For the text-containing cell, return its midpoint in [x, y] coordinate format. 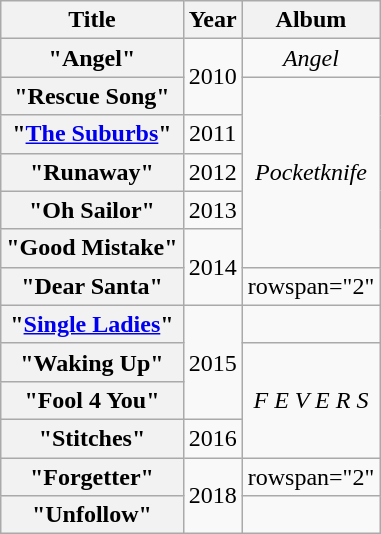
2010 [212, 77]
"Forgetter" [92, 477]
"Angel" [92, 58]
"Waking Up" [92, 362]
"Stitches" [92, 438]
Angel [311, 58]
"Rescue Song" [92, 96]
"Fool 4 You" [92, 400]
2015 [212, 362]
Pocketknife [311, 172]
"Unfollow" [92, 515]
"Dear Santa" [92, 286]
Album [311, 20]
"Runaway" [92, 172]
2012 [212, 172]
2018 [212, 496]
Title [92, 20]
F E V E R S [311, 400]
"Good Mistake" [92, 248]
2011 [212, 134]
2016 [212, 438]
"Single Ladies" [92, 324]
Year [212, 20]
2013 [212, 210]
2014 [212, 267]
"Oh Sailor" [92, 210]
"The Suburbs" [92, 134]
